Provide the [X, Y] coordinate of the cell's center where the given text is located.  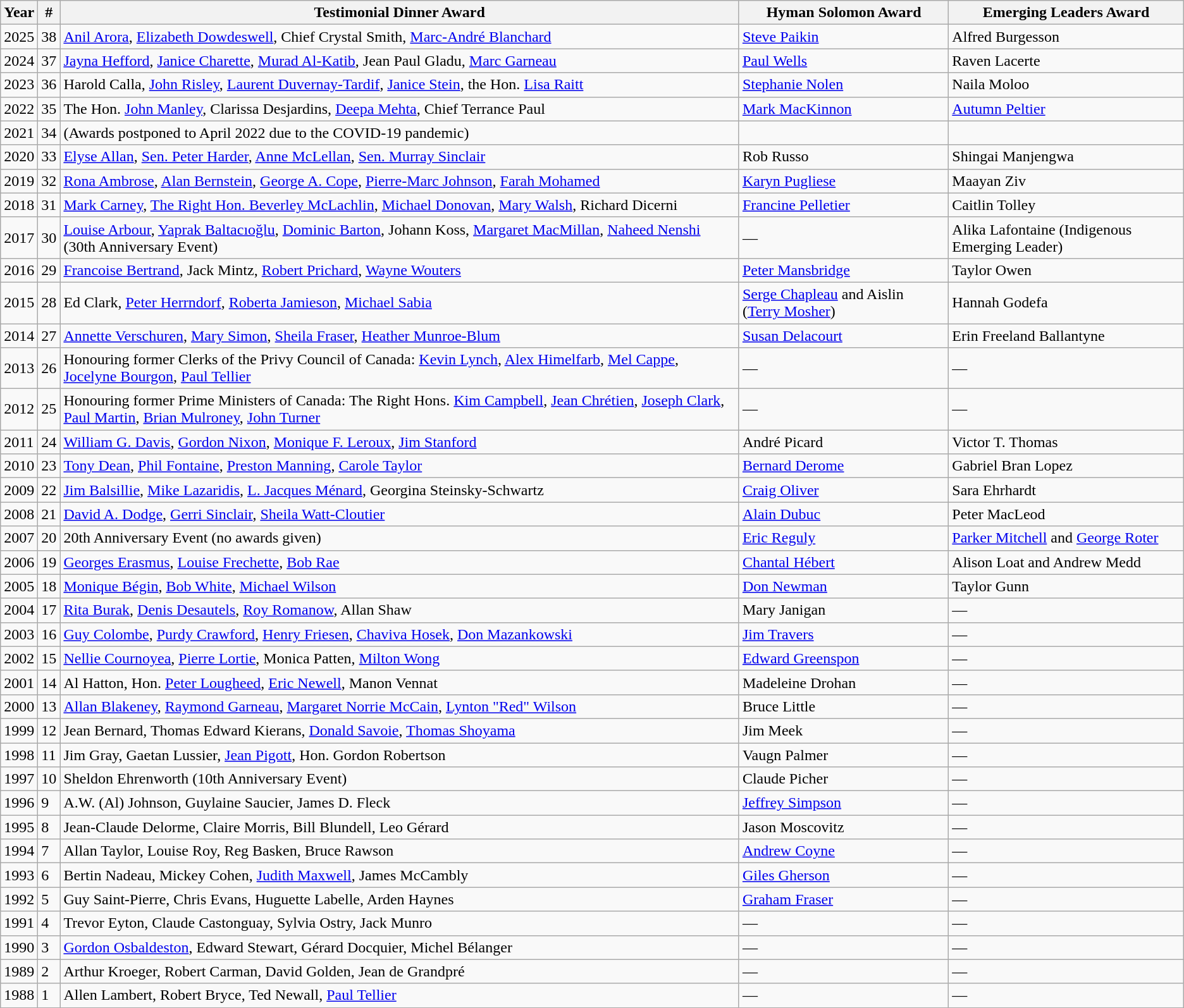
Steve Paikin [844, 37]
Parker Mitchell and George Roter [1066, 538]
1991 [19, 923]
2010 [19, 466]
24 [49, 442]
Jeffrey Simpson [844, 803]
Craig Oliver [844, 490]
Jean Bernard, Thomas Edward Kierans, Donald Savoie, Thomas Shoyama [400, 730]
37 [49, 61]
Jean-Claude Delorme, Claire Morris, Bill Blundell, Leo Gérard [400, 827]
Alika Lafontaine (Indigenous Emerging Leader) [1066, 238]
2 [49, 971]
Maayan Ziv [1066, 181]
Gordon Osbaldeston, Edward Stewart, Gérard Docquier, Michel Bélanger [400, 947]
William G. Davis, Gordon Nixon, Monique F. Leroux, Jim Stanford [400, 442]
1992 [19, 899]
9 [49, 803]
Madeleine Drohan [844, 682]
Hyman Solomon Award [844, 13]
2002 [19, 658]
33 [49, 157]
2006 [19, 562]
2023 [19, 85]
Giles Gherson [844, 875]
38 [49, 37]
Victor T. Thomas [1066, 442]
Claude Picher [844, 779]
Allen Lambert, Robert Bryce, Ted Newall, Paul Tellier [400, 995]
# [49, 13]
31 [49, 205]
Francine Pelletier [844, 205]
1998 [19, 754]
Alfred Burgesson [1066, 37]
Don Newman [844, 586]
Alain Dubuc [844, 514]
Stephanie Nolen [844, 85]
Jayna Hefford, Janice Charette, Murad Al-Katib, Jean Paul Gladu, Marc Garneau [400, 61]
1999 [19, 730]
2008 [19, 514]
2015 [19, 302]
Erin Freeland Ballantyne [1066, 336]
Elyse Allan, Sen. Peter Harder, Anne McLellan, Sen. Murray Sinclair [400, 157]
Al Hatton, Hon. Peter Lougheed, Eric Newell, Manon Vennat [400, 682]
25 [49, 410]
17 [49, 610]
1996 [19, 803]
2025 [19, 37]
2004 [19, 610]
Mark Carney, The Right Hon. Beverley McLachlin, Michael Donovan, Mary Walsh, Richard Dicerni [400, 205]
Karyn Pugliese [844, 181]
2013 [19, 368]
Bernard Derome [844, 466]
Louise Arbour, Yaprak Baltacıoğlu, Dominic Barton, Johann Koss, Margaret MacMillan, Naheed Nenshi (30th Anniversary Event) [400, 238]
2021 [19, 133]
Emerging Leaders Award [1066, 13]
22 [49, 490]
Rita Burak, Denis Desautels, Roy Romanow, Allan Shaw [400, 610]
André Picard [844, 442]
Ed Clark, Peter Herrndorf, Roberta Jamieson, Michael Sabia [400, 302]
David A. Dodge, Gerri Sinclair, Sheila Watt-Cloutier [400, 514]
19 [49, 562]
2019 [19, 181]
Paul Wells [844, 61]
1989 [19, 971]
8 [49, 827]
The Hon. John Manley, Clarissa Desjardins, Deepa Mehta, Chief Terrance Paul [400, 109]
Testimonial Dinner Award [400, 13]
Susan Delacourt [844, 336]
Francoise Bertrand, Jack Mintz, Robert Prichard, Wayne Wouters [400, 270]
34 [49, 133]
26 [49, 368]
2001 [19, 682]
2012 [19, 410]
Tony Dean, Phil Fontaine, Preston Manning, Carole Taylor [400, 466]
Graham Fraser [844, 899]
3 [49, 947]
21 [49, 514]
5 [49, 899]
Sheldon Ehrenworth (10th Anniversary Event) [400, 779]
Chantal Hébert [844, 562]
Arthur Kroeger, Robert Carman, David Golden, Jean de Grandpré [400, 971]
(Awards postponed to April 2022 due to the COVID-19 pandemic) [400, 133]
Guy Colombe, Purdy Crawford, Henry Friesen, Chaviva Hosek, Don Mazankowski [400, 634]
Honouring former Clerks of the Privy Council of Canada: Kevin Lynch, Alex Himelfarb, Mel Cappe, Jocelyne Bourgon, Paul Tellier [400, 368]
6 [49, 875]
13 [49, 706]
10 [49, 779]
1990 [19, 947]
1994 [19, 851]
20 [49, 538]
Jim Balsillie, Mike Lazaridis, L. Jacques Ménard, Georgina Steinsky-Schwartz [400, 490]
12 [49, 730]
Sara Ehrhardt [1066, 490]
29 [49, 270]
Taylor Owen [1066, 270]
28 [49, 302]
Bruce Little [844, 706]
2014 [19, 336]
2022 [19, 109]
2020 [19, 157]
Allan Blakeney, Raymond Garneau, Margaret Norrie McCain, Lynton "Red" Wilson [400, 706]
Mark MacKinnon [844, 109]
Harold Calla, John Risley, Laurent Duvernay-Tardif, Janice Stein, the Hon. Lisa Raitt [400, 85]
2009 [19, 490]
7 [49, 851]
4 [49, 923]
2018 [19, 205]
Raven Lacerte [1066, 61]
15 [49, 658]
32 [49, 181]
18 [49, 586]
27 [49, 336]
Annette Verschuren, Mary Simon, Sheila Fraser, Heather Munroe-Blum [400, 336]
Jim Travers [844, 634]
30 [49, 238]
2005 [19, 586]
1995 [19, 827]
Honouring former Prime Ministers of Canada: The Right Hons. Kim Campbell, Jean Chrétien, Joseph Clark, Paul Martin, Brian Mulroney, John Turner [400, 410]
Gabriel Bran Lopez [1066, 466]
11 [49, 754]
2007 [19, 538]
14 [49, 682]
Anil Arora, Elizabeth Dowdeswell, Chief Crystal Smith, Marc-André Blanchard [400, 37]
Bertin Nadeau, Mickey Cohen, Judith Maxwell, James McCambly [400, 875]
1993 [19, 875]
20th Anniversary Event (no awards given) [400, 538]
Peter Mansbridge [844, 270]
1997 [19, 779]
Eric Reguly [844, 538]
Alison Loat and Andrew Medd [1066, 562]
Taylor Gunn [1066, 586]
Peter MacLeod [1066, 514]
Rona Ambrose, Alan Bernstein, George A. Cope, Pierre-Marc Johnson, Farah Mohamed [400, 181]
Allan Taylor, Louise Roy, Reg Basken, Bruce Rawson [400, 851]
Caitlin Tolley [1066, 205]
Edward Greenspon [844, 658]
2024 [19, 61]
2017 [19, 238]
Nellie Cournoyea, Pierre Lortie, Monica Patten, Milton Wong [400, 658]
Guy Saint-Pierre, Chris Evans, Huguette Labelle, Arden Haynes [400, 899]
Year [19, 13]
Autumn Peltier [1066, 109]
Monique Bégin, Bob White, Michael Wilson [400, 586]
2003 [19, 634]
A.W. (Al) Johnson, Guylaine Saucier, James D. Fleck [400, 803]
Georges Erasmus, Louise Frechette, Bob Rae [400, 562]
Jason Moscovitz [844, 827]
Trevor Eyton, Claude Castonguay, Sylvia Ostry, Jack Munro [400, 923]
35 [49, 109]
16 [49, 634]
36 [49, 85]
Vaugn Palmer [844, 754]
1 [49, 995]
Shingai Manjengwa [1066, 157]
Mary Janigan [844, 610]
Andrew Coyne [844, 851]
2011 [19, 442]
2016 [19, 270]
Hannah Godefa [1066, 302]
Naila Moloo [1066, 85]
Serge Chapleau and Aislin (Terry Mosher) [844, 302]
Jim Gray, Gaetan Lussier, Jean Pigott, Hon. Gordon Robertson [400, 754]
1988 [19, 995]
2000 [19, 706]
23 [49, 466]
Jim Meek [844, 730]
Rob Russo [844, 157]
